Capture the cell that displays the provided text and extract its [X, Y] central coordinate. 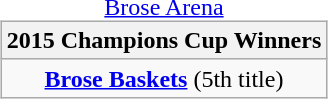
Brose Baskets (5th title) [164, 78]
2015 Champions Cup Winners [164, 40]
